Identify which cell holds the provided text, then report its (x, y) central coordinate. 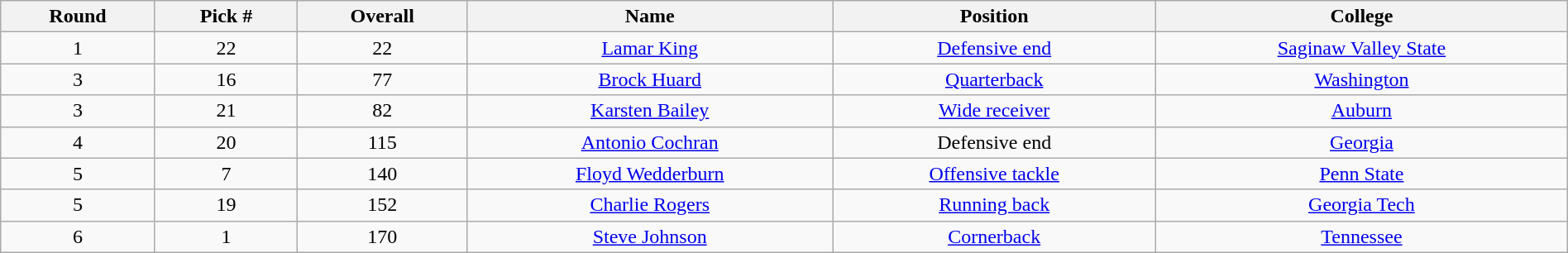
19 (226, 205)
Auburn (1362, 111)
Tennessee (1362, 236)
77 (382, 79)
16 (226, 79)
College (1362, 17)
Running back (994, 205)
115 (382, 142)
Lamar King (650, 48)
Floyd Wedderburn (650, 174)
6 (78, 236)
Georgia (1362, 142)
Quarterback (994, 79)
170 (382, 236)
7 (226, 174)
Cornerback (994, 236)
Offensive tackle (994, 174)
152 (382, 205)
Wide receiver (994, 111)
Round (78, 17)
Brock Huard (650, 79)
Pick # (226, 17)
21 (226, 111)
Washington (1362, 79)
Steve Johnson (650, 236)
Name (650, 17)
82 (382, 111)
20 (226, 142)
4 (78, 142)
Georgia Tech (1362, 205)
Charlie Rogers (650, 205)
Overall (382, 17)
Position (994, 17)
Karsten Bailey (650, 111)
Penn State (1362, 174)
Saginaw Valley State (1362, 48)
140 (382, 174)
Antonio Cochran (650, 142)
